From the cell containing the given text, extract its center point as [X, Y] coordinate. 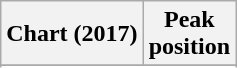
Peak position [189, 34]
Chart (2017) [72, 34]
